Output the [x, y] coordinate of the center of the cell containing the given text.  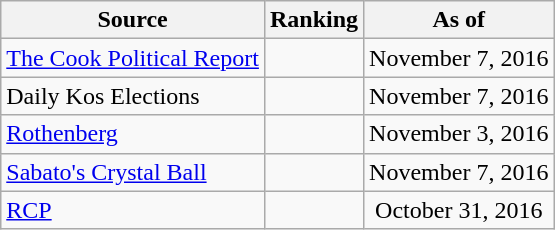
As of [459, 20]
Ranking [314, 20]
RCP [133, 210]
October 31, 2016 [459, 210]
Source [133, 20]
The Cook Political Report [133, 58]
Sabato's Crystal Ball [133, 172]
Rothenberg [133, 134]
Daily Kos Elections [133, 96]
November 3, 2016 [459, 134]
